Determine the (X, Y) coordinate at the center of the cell enclosing the given text.  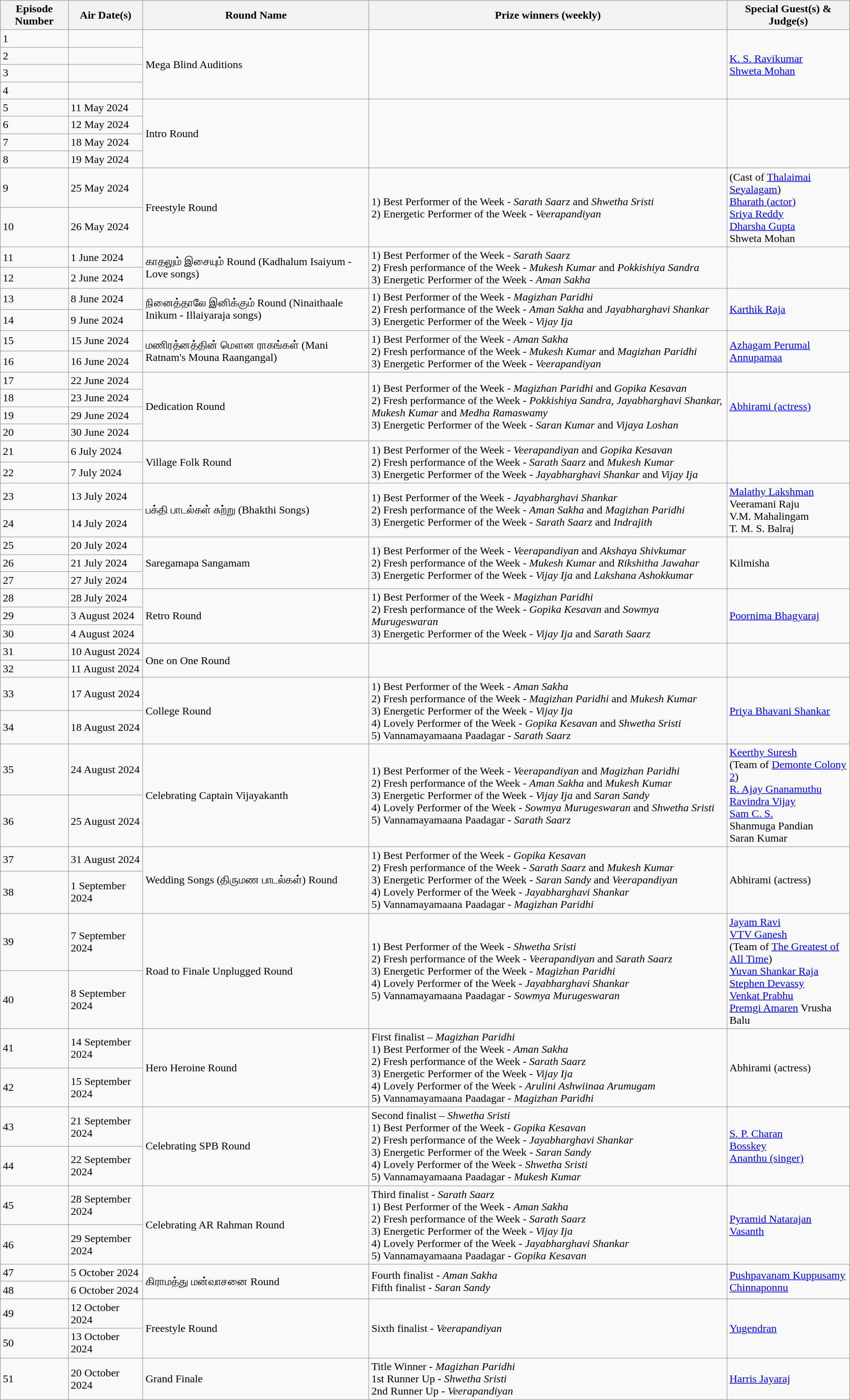
36 (35, 821)
Karthik Raja (788, 309)
8 (35, 159)
22 (35, 473)
30 June 2024 (105, 433)
13 October 2024 (105, 1343)
9 June 2024 (105, 320)
One on One Round (256, 660)
Special Guest(s) & Judge(s) (788, 15)
29 (35, 616)
1) Best Performer of the Week - Sarath Saarz and Shwetha Sristi2) Energetic Performer of the Week - Veerapandiyan (548, 207)
Celebrating Captain Vijayakanth (256, 795)
Malathy LakshmanVeeramani Raju V.M. MahalingamT. M. S. Balraj (788, 510)
28 (35, 598)
Harris Jayaraj (788, 1379)
Keerthy Suresh(Team of Demonte Colony 2)R. Ajay GnanamuthuRavindra VijaySam C. S.Shanmuga PandianSaran Kumar (788, 795)
Poornima Bhagyaraj (788, 616)
48 (35, 1290)
3 August 2024 (105, 616)
28 July 2024 (105, 598)
Retro Round (256, 616)
31 (35, 651)
7 July 2024 (105, 473)
7 (35, 142)
9 (35, 188)
Saregamapa Sangamam (256, 563)
23 (35, 497)
11 May 2024 (105, 108)
19 (35, 415)
28 September 2024 (105, 1206)
29 September 2024 (105, 1245)
Episode Number (35, 15)
41 (35, 1049)
Pushpavanam KuppusamyChinnaponnu (788, 1282)
22 September 2024 (105, 1166)
6 July 2024 (105, 452)
16 (35, 362)
Grand Finale (256, 1379)
8 June 2024 (105, 299)
30 (35, 634)
6 October 2024 (105, 1290)
Priya Bhavani Shankar (788, 710)
18 (35, 398)
21 (35, 452)
5 October 2024 (105, 1273)
46 (35, 1245)
Celebrating AR Rahman Round (256, 1225)
27 July 2024 (105, 580)
20 October 2024 (105, 1379)
Jayam RaviVTV Ganesh(Team of The Greatest of All Time)Yuvan Shankar RajaStephen DevassyVenkat PrabhuPremgi Amaren Vrusha Balu (788, 971)
15 September 2024 (105, 1088)
38 (35, 892)
25 May 2024 (105, 188)
13 (35, 299)
26 (35, 563)
25 (35, 546)
2 June 2024 (105, 278)
11 (35, 257)
13 July 2024 (105, 497)
K. S. RavikumarShweta Mohan (788, 64)
33 (35, 694)
Fourth finalist - Aman SakhaFifth finalist - Saran Sandy (548, 1282)
43 (35, 1127)
12 October 2024 (105, 1314)
Road to Finale Unplugged Round (256, 971)
Mega Blind Auditions (256, 64)
Wedding Songs (திருமண பாடல்கள்) Round (256, 880)
Title Winner - Magizhan Paridhi 1st Runner Up - Shwetha Sristi2nd Runner Up - Veerapandiyan (548, 1379)
40 (35, 1000)
20 July 2024 (105, 546)
பக்தி பாடல்கள் சுற்று (Bhakthi Songs) (256, 510)
1 September 2024 (105, 892)
17 August 2024 (105, 694)
Yugendran (788, 1328)
45 (35, 1206)
26 May 2024 (105, 227)
34 (35, 727)
College Round (256, 710)
15 June 2024 (105, 341)
மணிரத்னத்தின் மௌன ராகங்கள் (Mani Ratnam's Mouna Raangangal) (256, 351)
Village Folk Round (256, 462)
Pyramid NatarajanVasanth (788, 1225)
6 (35, 125)
14 September 2024 (105, 1049)
8 September 2024 (105, 1000)
11 August 2024 (105, 669)
நினைத்தாலே இனிக்கும் Round (Ninaithaale Inikum - Illaiyaraja songs) (256, 309)
22 June 2024 (105, 381)
19 May 2024 (105, 159)
12 (35, 278)
Celebrating SPB Round (256, 1147)
10 (35, 227)
24 August 2024 (105, 769)
7 September 2024 (105, 942)
Intro Round (256, 133)
47 (35, 1273)
12 May 2024 (105, 125)
18 August 2024 (105, 727)
35 (35, 769)
42 (35, 1088)
10 August 2024 (105, 651)
31 August 2024 (105, 859)
Air Date(s) (105, 15)
4 August 2024 (105, 634)
(Cast of Thalaimai Seyalagam)Bharath (actor)Sriya ReddyDharsha GuptaShweta Mohan (788, 207)
32 (35, 669)
Hero Heroine Round (256, 1068)
44 (35, 1166)
14 (35, 320)
18 May 2024 (105, 142)
காதலும் இசையும் Round (Kadhalum Isaiyum - Love songs) (256, 267)
2 (35, 56)
27 (35, 580)
29 June 2024 (105, 415)
21 July 2024 (105, 563)
Round Name (256, 15)
Azhagam PerumalAnnupamaa (788, 351)
51 (35, 1379)
5 (35, 108)
17 (35, 381)
Prize winners (weekly) (548, 15)
37 (35, 859)
20 (35, 433)
16 June 2024 (105, 362)
Kilmisha (788, 563)
50 (35, 1343)
கிராமத்து மன்வாசனை Round (256, 1282)
39 (35, 942)
1 June 2024 (105, 257)
Dedication Round (256, 407)
3 (35, 73)
25 August 2024 (105, 821)
Sixth finalist - Veerapandiyan (548, 1328)
24 (35, 523)
15 (35, 341)
4 (35, 90)
1 (35, 39)
14 July 2024 (105, 523)
49 (35, 1314)
S. P. CharanBosskeyAnanthu (singer) (788, 1147)
23 June 2024 (105, 398)
21 September 2024 (105, 1127)
